Return (X, Y) of the center of cell containing provided text 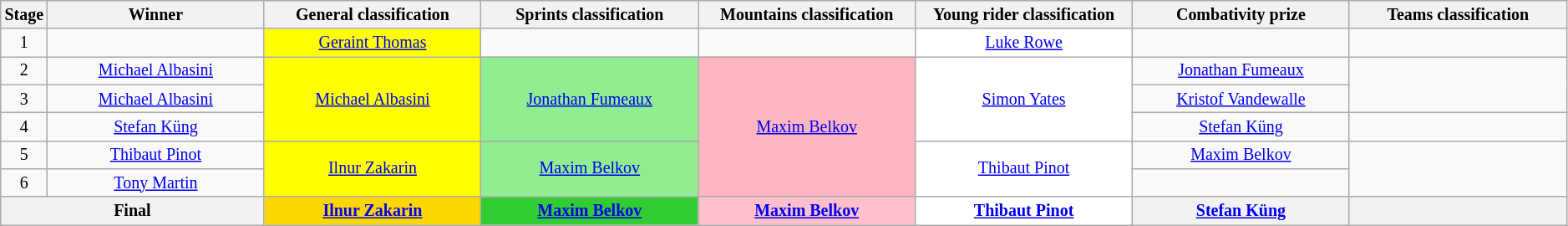
Teams classification (1458, 15)
Kristof Vandewalle (1241, 99)
3 (24, 99)
Mountains classification (807, 15)
5 (24, 154)
Winner (155, 15)
Luke Rowe (1024, 44)
6 (24, 182)
Tony Martin (155, 182)
Final (132, 211)
Simon Yates (1024, 99)
2 (24, 70)
4 (24, 127)
Stage (24, 15)
Sprints classification (590, 15)
1 (24, 44)
Young rider classification (1024, 15)
Geraint Thomas (373, 44)
General classification (373, 15)
Combativity prize (1241, 15)
